Pinpoint the cell where the given text exists, returning its (X, Y) midpoint coordinate. 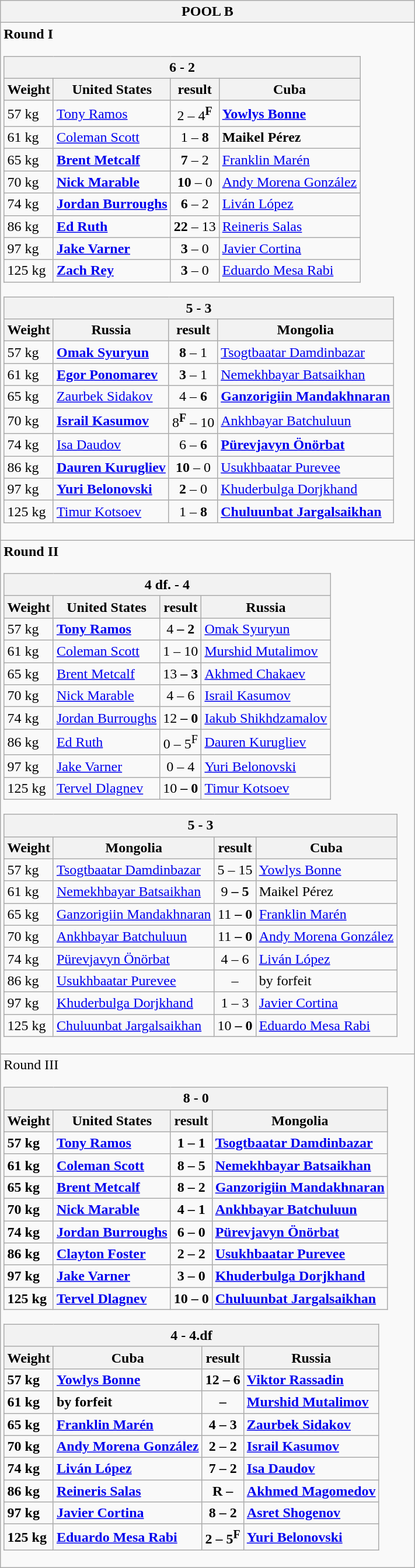
Asret Shogenov (311, 1513)
6 - 2 (182, 67)
1 – 1 (191, 1143)
6 – 0 (191, 1232)
Zach Rey (112, 271)
Viktor Rassadin (311, 1380)
5 – 15 (235, 870)
4 df. - 4 (167, 584)
4 - 4.df (191, 1335)
Iakub Shikhdzamalov (266, 718)
8 – 1 (193, 352)
Akhmed Magomedov (311, 1491)
2 – 4F (195, 113)
2 – 5F (223, 1538)
9 – 5 (235, 892)
8 - 0 (196, 1098)
8 – 5 (191, 1165)
6 – 6 (193, 445)
4 – 2 (181, 629)
4 – 3 (223, 1424)
4 – 1 (191, 1210)
2 – 0 (193, 489)
0 – 4 (181, 766)
Clayton Foster (112, 1254)
13 – 3 (181, 674)
8F – 10 (193, 421)
1 – 10 (181, 652)
1 – 3 (235, 1003)
POOL B (208, 12)
R – (223, 1491)
12 – 6 (223, 1380)
Akhmed Chakaev (266, 674)
6 – 2 (195, 204)
3 – 1 (193, 374)
22 – 13 (195, 226)
12 – 0 (181, 718)
0 – 5F (181, 742)
Egor Ponomarev (111, 374)
